Search for the cell housing the specified text and yield its (X, Y) center coordinate. 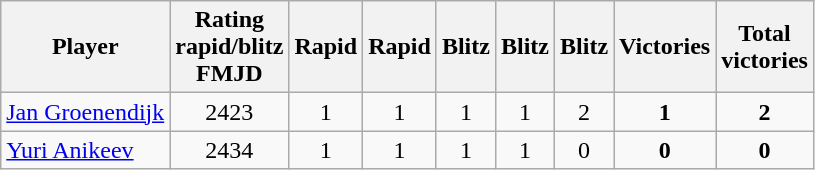
Victories (665, 47)
Ratingrapid/blitzFMJD (230, 47)
Totalvictories (765, 47)
2434 (230, 150)
Player (86, 47)
Jan Groenendijk (86, 112)
Yuri Anikeev (86, 150)
2423 (230, 112)
